Return the (x, y) coordinate for the center point of the cell that contains the specified text.  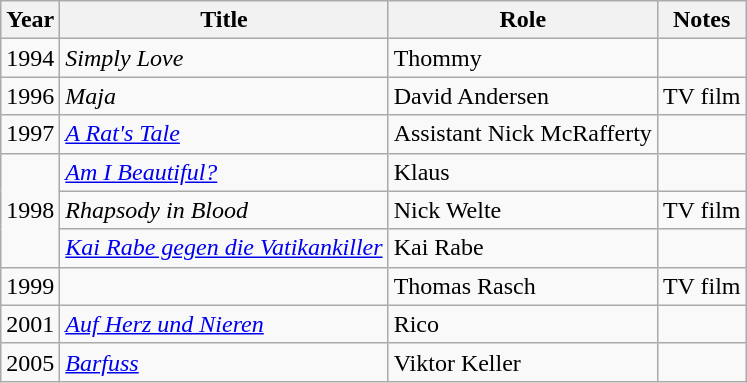
1996 (30, 96)
Year (30, 20)
Notes (702, 20)
Thomas Rasch (522, 286)
Am I Beautiful? (224, 172)
A Rat's Tale (224, 134)
David Andersen (522, 96)
1997 (30, 134)
1994 (30, 58)
1998 (30, 210)
Rhapsody in Blood (224, 210)
Klaus (522, 172)
Barfuss (224, 362)
Role (522, 20)
2005 (30, 362)
1999 (30, 286)
Auf Herz und Nieren (224, 324)
Thommy (522, 58)
Nick Welte (522, 210)
Kai Rabe gegen die Vatikankiller (224, 248)
Assistant Nick McRafferty (522, 134)
Simply Love (224, 58)
Viktor Keller (522, 362)
2001 (30, 324)
Kai Rabe (522, 248)
Rico (522, 324)
Title (224, 20)
Maja (224, 96)
